Pinpoint the cell where the given text exists, returning its [x, y] midpoint coordinate. 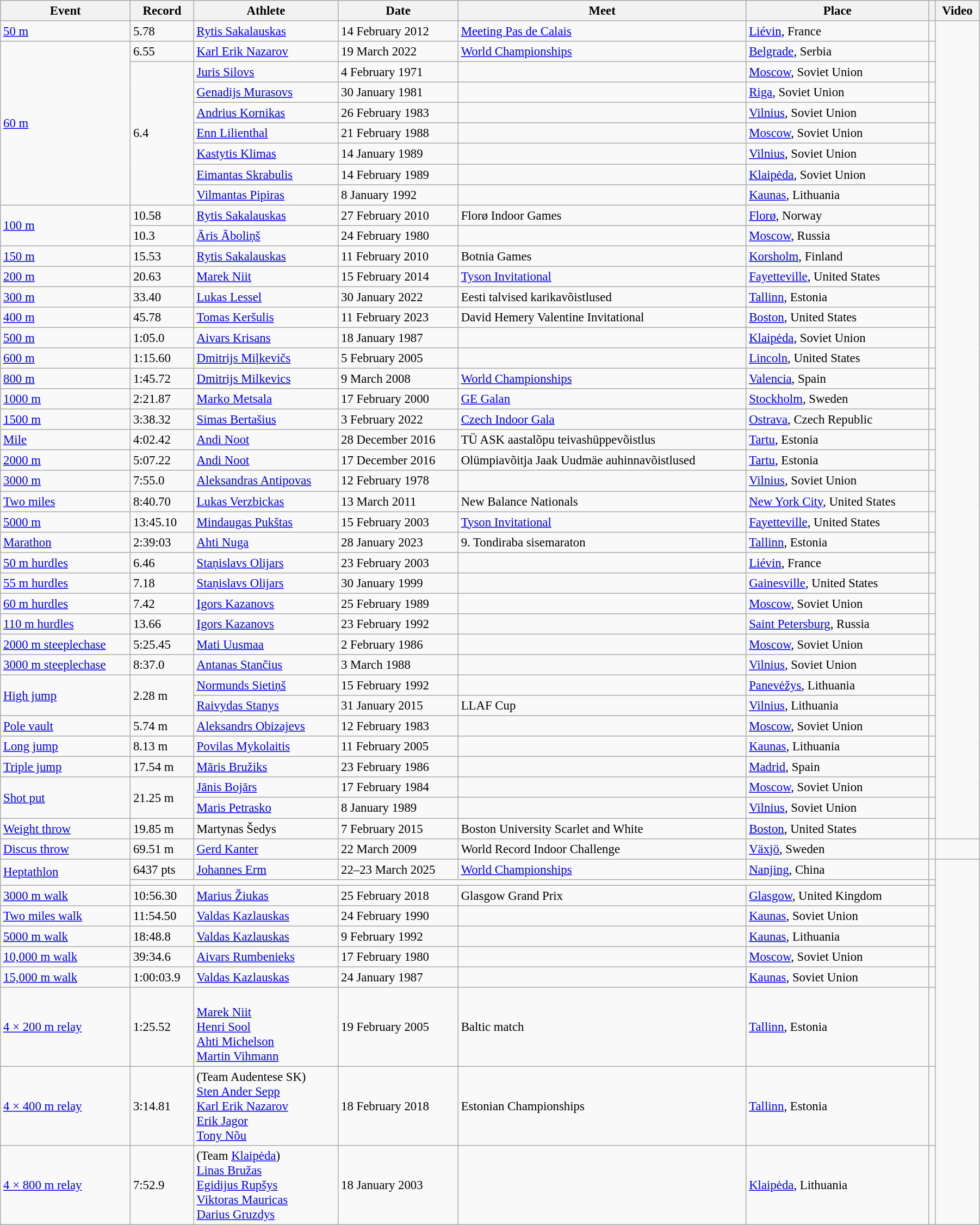
Boston University Scarlet and White [602, 829]
Aleksandras Antipovas [265, 481]
31 January 2015 [398, 706]
100 m [65, 225]
22 March 2009 [398, 849]
24 February 1980 [398, 235]
6.4 [162, 134]
500 m [65, 338]
23 February 1992 [398, 624]
2:21.87 [162, 399]
39:34.6 [162, 957]
Juris Silovs [265, 72]
3000 m steeplechase [65, 665]
Genadijs Murasovs [265, 92]
(Team Audentese SK)Sten Ander SeppKarl Erik NazarovErik JagorTony Nõu [265, 1106]
11 February 2005 [398, 747]
2 February 1986 [398, 644]
21.25 m [162, 798]
1:15.60 [162, 358]
60 m [65, 123]
Kastytis Klimas [265, 154]
Florø Indoor Games [602, 215]
800 m [65, 379]
24 February 1990 [398, 916]
Lukas Verzbickas [265, 501]
Place [838, 11]
5.74 m [162, 726]
3:38.32 [162, 420]
Glasgow Grand Prix [602, 896]
3 February 2022 [398, 420]
8 January 1989 [398, 808]
9 February 1992 [398, 936]
Gainesville, United States [838, 583]
15 February 1992 [398, 686]
Eimantas Skrabulis [265, 175]
Lukas Lessel [265, 297]
Long jump [65, 747]
12 February 1983 [398, 726]
28 January 2023 [398, 542]
25 February 1989 [398, 604]
4 × 400 m relay [65, 1106]
Baltic match [602, 1027]
8.13 m [162, 747]
12 February 1978 [398, 481]
High jump [65, 696]
6.55 [162, 52]
Marek NiitHenri SoolAhti MichelsonMartin Vihmann [265, 1027]
55 m hurdles [65, 583]
17 February 2000 [398, 399]
11:54.50 [162, 916]
21 February 1988 [398, 133]
2000 m steeplechase [65, 644]
4:02.42 [162, 440]
Dmitrijs Miļkevičs [265, 358]
3 March 1988 [398, 665]
17.54 m [162, 767]
Vilnius, Lithuania [838, 706]
18 February 2018 [398, 1106]
3000 m [65, 481]
Shot put [65, 798]
15.53 [162, 256]
13 March 2011 [398, 501]
Valencia, Spain [838, 379]
45.78 [162, 318]
26 February 1983 [398, 113]
4 × 200 m relay [65, 1027]
Johannes Erm [265, 869]
9. Tondiraba sisemaraton [602, 542]
David Hemery Valentine Invitational [602, 318]
Botnia Games [602, 256]
Belgrade, Serbia [838, 52]
GE Galan [602, 399]
Vilmantas Pipiras [265, 195]
Enn Lilienthal [265, 133]
69.51 m [162, 849]
1000 m [65, 399]
5.78 [162, 32]
Marathon [65, 542]
Simas Bertašius [265, 420]
Ahti Nuga [265, 542]
10.3 [162, 235]
Jānis Bojārs [265, 788]
Dmitrijs Milkevics [265, 379]
Raivydas Stanys [265, 706]
Eesti talvised karikavõistlused [602, 297]
8:37.0 [162, 665]
3:14.81 [162, 1106]
150 m [65, 256]
1:05.0 [162, 338]
Andrius Kornikas [265, 113]
Athlete [265, 11]
1:25.52 [162, 1027]
8 January 1992 [398, 195]
400 m [65, 318]
30 January 2022 [398, 297]
Meet [602, 11]
Aivars Rumbenieks [265, 957]
13.66 [162, 624]
World Record Indoor Challenge [602, 849]
7:52.9 [162, 1185]
23 February 2003 [398, 563]
Mile [65, 440]
New York City, United States [838, 501]
18 January 1987 [398, 338]
19 March 2022 [398, 52]
4 February 1971 [398, 72]
(Team Klaipėda)Linas BružasEgidijus RupšysViktoras MauricasDarius Gruzdys [265, 1185]
Czech Indoor Gala [602, 420]
600 m [65, 358]
4 × 800 m relay [65, 1185]
17 February 1984 [398, 788]
Maris Petrasko [265, 808]
7.18 [162, 583]
Växjö, Sweden [838, 849]
110 m hurdles [65, 624]
3000 m walk [65, 896]
Riga, Soviet Union [838, 92]
Date [398, 11]
2000 m [65, 461]
13:45.10 [162, 522]
Olümpiavõitja Jaak Uudmäe auhinnavõistlused [602, 461]
Normunds Sietiņš [265, 686]
14 February 1989 [398, 175]
7 February 2015 [398, 829]
Antanas Stančius [265, 665]
Korsholm, Finland [838, 256]
Marek Niit [265, 277]
18 January 2003 [398, 1185]
Lincoln, United States [838, 358]
Martynas Šedys [265, 829]
20.63 [162, 277]
15 February 2014 [398, 277]
7:55.0 [162, 481]
Aleksandrs Obizajevs [265, 726]
14 January 1989 [398, 154]
300 m [65, 297]
LLAF Cup [602, 706]
Māris Bružiks [265, 767]
1:00:03.9 [162, 977]
Moscow, Russia [838, 235]
Glasgow, United Kingdom [838, 896]
2:39:03 [162, 542]
Pole vault [65, 726]
5000 m [65, 522]
Record [162, 11]
60 m hurdles [65, 604]
22–23 March 2025 [398, 869]
Marius Žiukas [265, 896]
Tomas Keršulis [265, 318]
30 January 1999 [398, 583]
Two miles [65, 501]
Aivars Krisans [265, 338]
Saint Petersburg, Russia [838, 624]
5 February 2005 [398, 358]
Weight throw [65, 829]
Marko Metsala [265, 399]
Klaipėda, Lithuania [838, 1185]
Gerd Kanter [265, 849]
Video [957, 11]
23 February 1986 [398, 767]
Mati Uusmaa [265, 644]
Meeting Pas de Calais [602, 32]
Āris Āboliņš [265, 235]
33.40 [162, 297]
25 February 2018 [398, 896]
Heptathlon [65, 872]
Estonian Championships [602, 1106]
15 February 2003 [398, 522]
5:25.45 [162, 644]
200 m [65, 277]
Nanjing, China [838, 869]
New Balance Nationals [602, 501]
8:40.70 [162, 501]
17 February 1980 [398, 957]
Povilas Mykolaitis [265, 747]
Panevėžys, Lithuania [838, 686]
Two miles walk [65, 916]
14 February 2012 [398, 32]
30 January 1981 [398, 92]
Ostrava, Czech Republic [838, 420]
28 December 2016 [398, 440]
5000 m walk [65, 936]
2.28 m [162, 696]
6437 pts [162, 869]
Triple jump [65, 767]
1:45.72 [162, 379]
TÜ ASK aastalõpu teivashüppevõistlus [602, 440]
Karl Erik Nazarov [265, 52]
17 December 2016 [398, 461]
Discus throw [65, 849]
Florø, Norway [838, 215]
10.58 [162, 215]
10:56.30 [162, 896]
10,000 m walk [65, 957]
5:07.22 [162, 461]
7.42 [162, 604]
Mindaugas Pukštas [265, 522]
Stockholm, Sweden [838, 399]
50 m hurdles [65, 563]
Event [65, 11]
11 February 2023 [398, 318]
15,000 m walk [65, 977]
9 March 2008 [398, 379]
11 February 2010 [398, 256]
27 February 2010 [398, 215]
18:48.8 [162, 936]
24 January 1987 [398, 977]
50 m [65, 32]
Madrid, Spain [838, 767]
19 February 2005 [398, 1027]
1500 m [65, 420]
6.46 [162, 563]
19.85 m [162, 829]
